Find where the given text appears and provide that cell's center as (X, Y) coordinate. 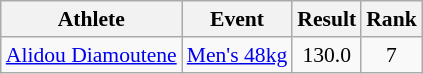
Result (326, 19)
Men's 48kg (238, 55)
Event (238, 19)
130.0 (326, 55)
Rank (392, 19)
Athlete (92, 19)
Alidou Diamoutene (92, 55)
7 (392, 55)
